Return (X, Y) of the center of cell containing provided text 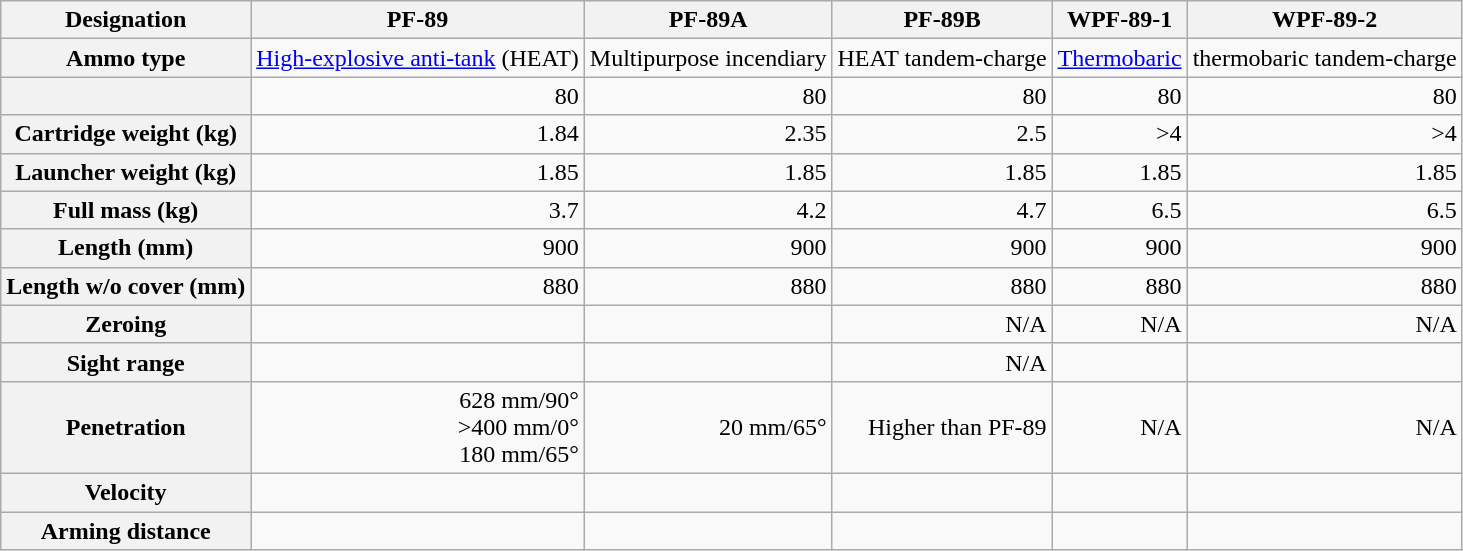
Launcher weight (kg) (126, 172)
PF-89B (942, 20)
Cartridge weight (kg) (126, 134)
Sight range (126, 362)
High-explosive anti-tank (HEAT) (418, 58)
Velocity (126, 492)
Arming distance (126, 531)
2.5 (942, 134)
Length w/o cover (mm) (126, 286)
HEAT tandem-charge (942, 58)
20 mm/65° (708, 427)
4.7 (942, 210)
Higher than PF-89 (942, 427)
628 mm/90° >400 mm/0°180 mm/65° (418, 427)
PF-89 (418, 20)
2.35 (708, 134)
Penetration (126, 427)
WPF-89-1 (1120, 20)
WPF-89-2 (1324, 20)
Multipurpose incendiary (708, 58)
Designation (126, 20)
Thermobaric (1120, 58)
thermobaric tandem-charge (1324, 58)
1.84 (418, 134)
4.2 (708, 210)
3.7 (418, 210)
Full mass (kg) (126, 210)
Length (mm) (126, 248)
Zeroing (126, 324)
Ammo type (126, 58)
PF-89A (708, 20)
